Output the (X, Y) coordinate of the center of the cell containing the given text.  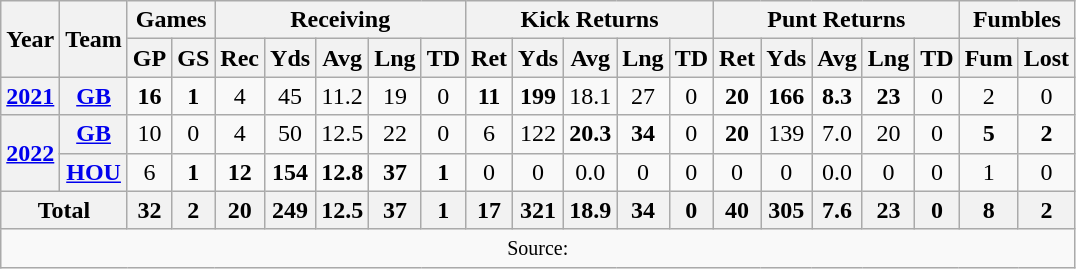
Team (94, 39)
8 (988, 210)
GP (149, 58)
8.3 (838, 96)
32 (149, 210)
19 (395, 96)
10 (149, 134)
2021 (30, 96)
199 (538, 96)
305 (786, 210)
18.1 (590, 96)
22 (395, 134)
GS (194, 58)
40 (738, 210)
27 (643, 96)
11.2 (342, 96)
2022 (30, 153)
12.8 (342, 172)
Kick Returns (590, 20)
7.0 (838, 134)
Rec (240, 58)
17 (490, 210)
249 (290, 210)
45 (290, 96)
Punt Returns (837, 20)
12 (240, 172)
Fumbles (1016, 20)
Year (30, 39)
Lost (1046, 58)
11 (490, 96)
20.3 (590, 134)
Games (170, 20)
154 (290, 172)
Total (64, 210)
Source: (538, 248)
139 (786, 134)
Fum (988, 58)
16 (149, 96)
HOU (94, 172)
321 (538, 210)
7.6 (838, 210)
18.9 (590, 210)
122 (538, 134)
Receiving (340, 20)
166 (786, 96)
50 (290, 134)
5 (988, 134)
